Identify which cell holds the provided text, then report its [X, Y] central coordinate. 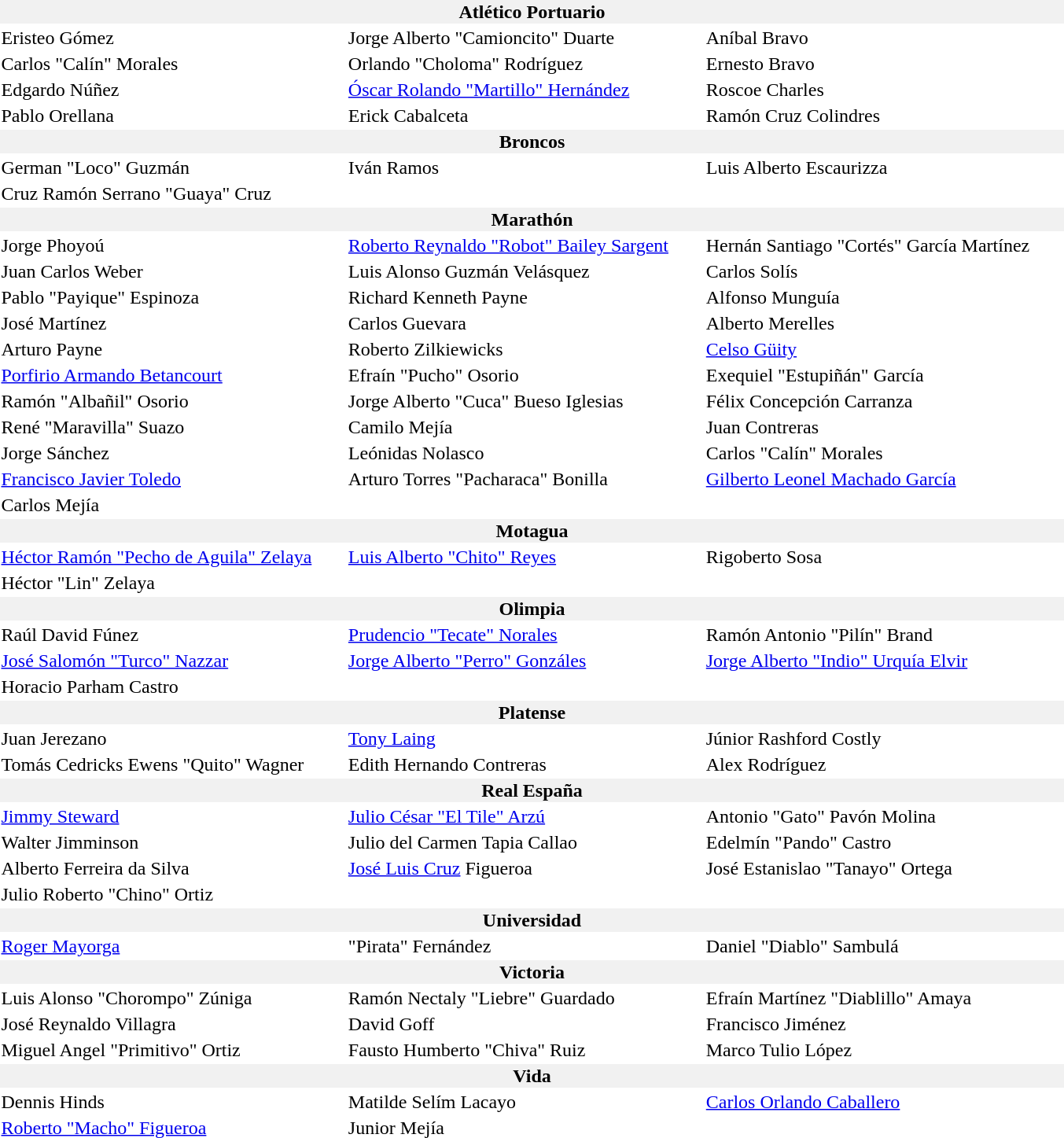
Carlos Solís [884, 271]
Julio del Carmen Tapia Callao [525, 842]
Jorge Alberto "Indio" Urquía Elvir [884, 661]
Héctor Ramón "Pecho de Aguila" Zelaya [172, 557]
Exequiel "Estupiñán" García [884, 375]
Gilberto Leonel Machado García [884, 479]
Miguel Angel "Primitivo" Ortiz [172, 1050]
Hernán Santiago "Cortés" García Martínez [884, 245]
Ramón Antonio "Pilín" Brand [884, 635]
Roberto Reynaldo "Robot" Bailey Sargent [525, 245]
David Goff [525, 1024]
Luis Alberto "Chito" Reyes [525, 557]
Universidad [532, 920]
Luis Alberto Escaurizza [884, 168]
Marco Tulio López [884, 1050]
Porfirio Armando Betancourt [172, 375]
Arturo Torres "Pacharaca" Bonilla [525, 479]
Félix Concepción Carranza [884, 401]
Eristeo Gómez [172, 38]
Francisco Javier Toledo [172, 479]
Horacio Parham Castro [172, 687]
Vida [532, 1076]
Pablo Orellana [172, 116]
Fausto Humberto "Chiva" Ruiz [525, 1050]
Pablo "Payique" Espinoza [172, 297]
Ramón Nectaly "Liebre" Guardado [525, 998]
Iván Ramos [525, 168]
José Martínez [172, 323]
Daniel "Diablo" Sambulá [884, 946]
"Pirata" Fernández [525, 946]
Carlos Orlando Caballero [884, 1102]
Marathón [532, 219]
Juan Carlos Weber [172, 271]
Prudencio "Tecate" Norales [525, 635]
Jorge Alberto "Cuca" Bueso Iglesias [525, 401]
Julio Roberto "Chino" Ortiz [172, 894]
Héctor "Lin" Zelaya [172, 583]
Dennis Hinds [172, 1102]
Luis Alonso "Chorompo" Zúniga [172, 998]
Orlando "Choloma" Rodríguez [525, 64]
Alberto Ferreira da Silva [172, 868]
Leónidas Nolasco [525, 453]
José Reynaldo Villagra [172, 1024]
Julio César "El Tile" Arzú [525, 816]
Rigoberto Sosa [884, 557]
Jorge Sánchez [172, 453]
Matilde Selím Lacayo [525, 1102]
Júnior Rashford Costly [884, 738]
Aníbal Bravo [884, 38]
Motagua [532, 531]
Platense [532, 713]
Richard Kenneth Payne [525, 297]
Ernesto Bravo [884, 64]
Luis Alonso Guzmán Velásquez [525, 271]
Alfonso Munguía [884, 297]
José Salomón "Turco" Nazzar [172, 661]
José Luis Cruz Figueroa [525, 868]
Tony Laing [525, 738]
Roberto Zilkiewicks [525, 349]
Olimpia [532, 609]
Roscoe Charles [884, 90]
Juan Jerezano [172, 738]
Roger Mayorga [172, 946]
Jorge Phoyoú [172, 245]
Real España [532, 790]
Edgardo Núñez [172, 90]
Tomás Cedricks Ewens "Quito" Wagner [172, 764]
José Estanislao "Tanayo" Ortega [884, 868]
Antonio "Gato" Pavón Molina [884, 816]
Erick Cabalceta [525, 116]
Edith Hernando Contreras [525, 764]
Jorge Alberto "Perro" Gonzáles [525, 661]
Raúl David Fúnez [172, 635]
Ramón "Albañil" Osorio [172, 401]
Ramón Cruz Colindres [884, 116]
Celso Güity [884, 349]
Arturo Payne [172, 349]
Óscar Rolando "Martillo" Hernández [525, 90]
Jimmy Steward [172, 816]
Carlos Guevara [525, 323]
Walter Jimminson [172, 842]
Jorge Alberto "Camioncito" Duarte [525, 38]
Camilo Mejía [525, 427]
Efraín "Pucho" Osorio [525, 375]
Edelmín "Pando" Castro [884, 842]
German "Loco" Guzmán [172, 168]
Broncos [532, 142]
Cruz Ramón Serrano "Guaya" Cruz [172, 193]
Carlos Mejía [172, 505]
Francisco Jiménez [884, 1024]
Victoria [532, 972]
Juan Contreras [884, 427]
René "Maravilla" Suazo [172, 427]
Atlético Portuario [532, 12]
Alberto Merelles [884, 323]
Efraín Martínez "Diablillo" Amaya [884, 998]
Alex Rodríguez [884, 764]
